Return the (x, y) coordinate for the center point of the cell that contains the specified text.  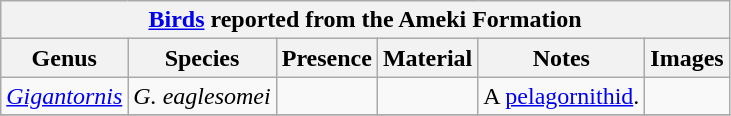
Gigantornis (64, 96)
Notes (562, 58)
G. eaglesomei (202, 96)
Images (687, 58)
Material (427, 58)
Genus (64, 58)
Birds reported from the Ameki Formation (365, 20)
A pelagornithid. (562, 96)
Species (202, 58)
Presence (326, 58)
